Search for the cell housing the specified text and yield its [x, y] center coordinate. 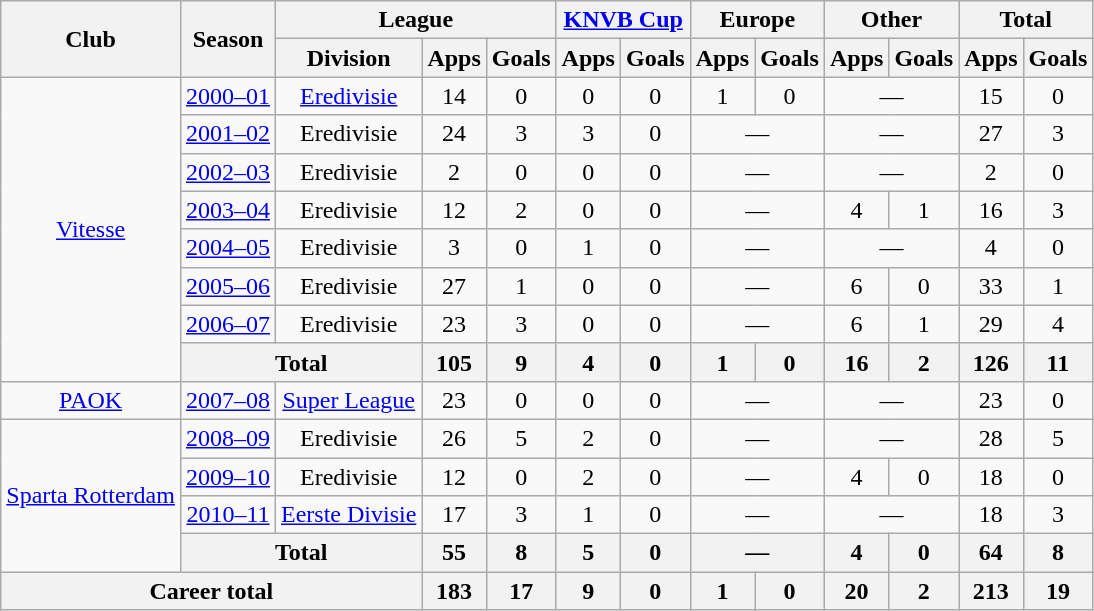
Club [91, 39]
2010–11 [228, 515]
Super League [349, 400]
Other [891, 20]
Europe [757, 20]
15 [991, 96]
213 [991, 591]
2008–09 [228, 438]
26 [454, 438]
PAOK [91, 400]
2000–01 [228, 96]
2003–04 [228, 210]
64 [991, 553]
105 [454, 362]
2006–07 [228, 324]
Division [349, 58]
2007–08 [228, 400]
Vitesse [91, 229]
2005–06 [228, 286]
2004–05 [228, 248]
2009–10 [228, 477]
2002–03 [228, 172]
28 [991, 438]
KNVB Cup [623, 20]
14 [454, 96]
126 [991, 362]
Season [228, 39]
Career total [212, 591]
19 [1058, 591]
Sparta Rotterdam [91, 495]
24 [454, 134]
33 [991, 286]
League [416, 20]
2001–02 [228, 134]
183 [454, 591]
11 [1058, 362]
20 [856, 591]
Eerste Divisie [349, 515]
29 [991, 324]
55 [454, 553]
